Provide the (x, y) coordinate of the cell's center where the given text is located.  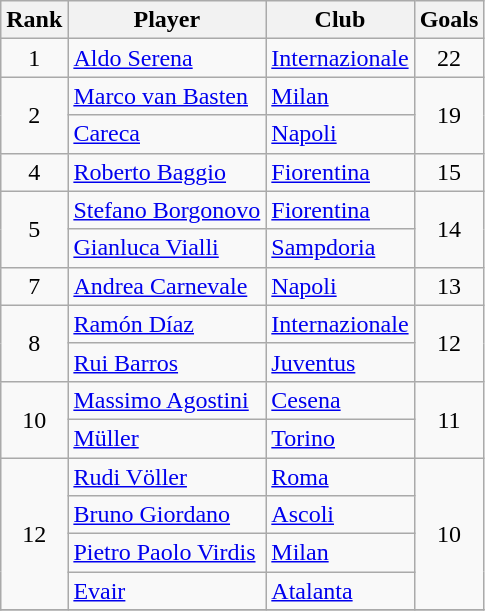
1 (34, 58)
22 (449, 58)
Torino (340, 438)
14 (449, 229)
Gianluca Vialli (167, 248)
8 (34, 343)
Rui Barros (167, 362)
Cesena (340, 400)
Ramón Díaz (167, 324)
19 (449, 115)
Goals (449, 20)
Roma (340, 477)
13 (449, 286)
Sampdoria (340, 248)
Rank (34, 20)
Aldo Serena (167, 58)
5 (34, 229)
Stefano Borgonovo (167, 210)
15 (449, 172)
Bruno Giordano (167, 515)
4 (34, 172)
Player (167, 20)
Evair (167, 591)
Club (340, 20)
Rudi Völler (167, 477)
Juventus (340, 362)
11 (449, 419)
Atalanta (340, 591)
7 (34, 286)
Ascoli (340, 515)
Müller (167, 438)
Marco van Basten (167, 96)
Roberto Baggio (167, 172)
Careca (167, 134)
Andrea Carnevale (167, 286)
Massimo Agostini (167, 400)
Pietro Paolo Virdis (167, 553)
2 (34, 115)
